Determine the (X, Y) coordinate at the center of the cell enclosing the given text.  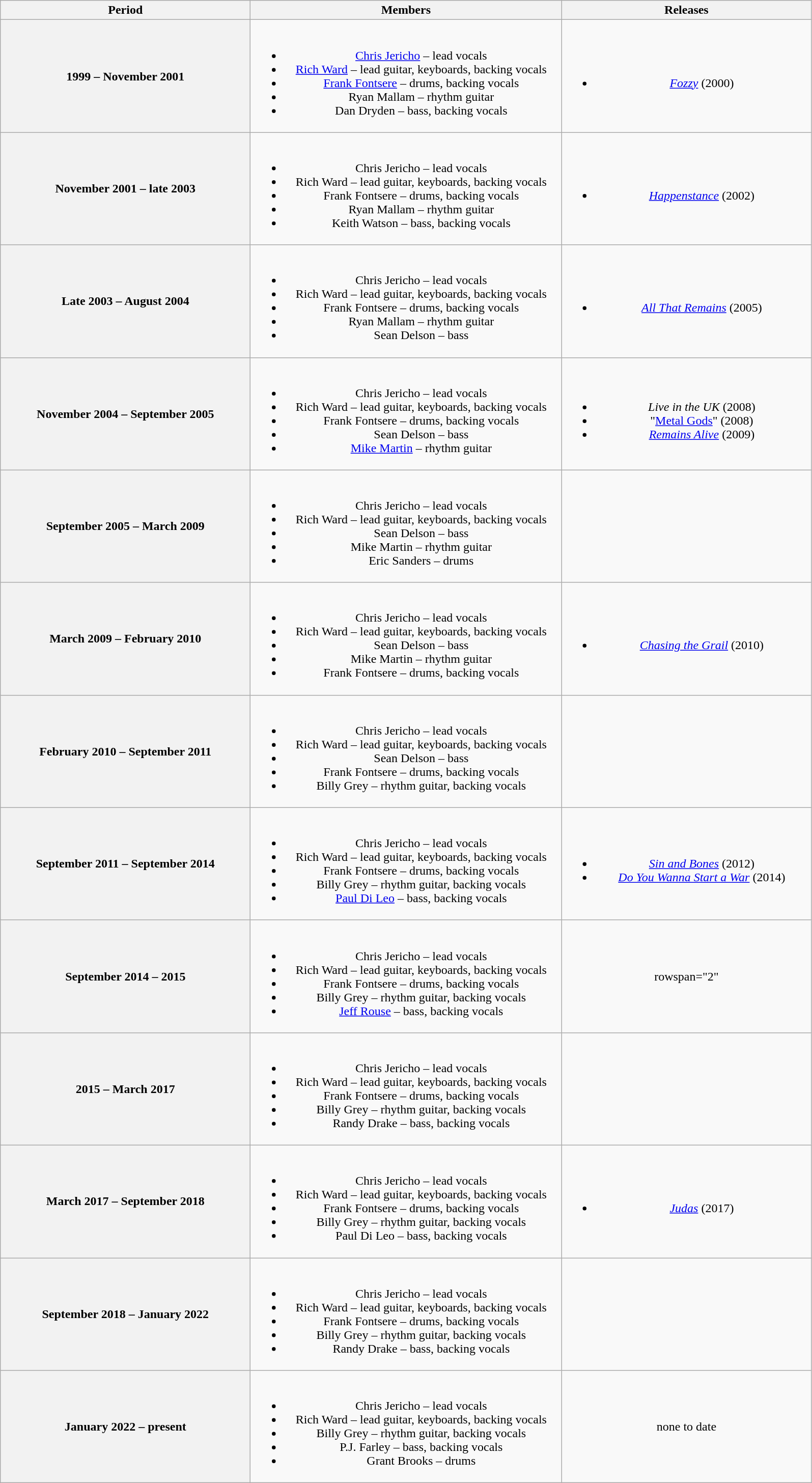
1999 – November 2001 (125, 76)
Members (406, 10)
All That Remains (2005) (686, 301)
November 2001 – late 2003 (125, 188)
Sin and Bones (2012)Do You Wanna Start a War (2014) (686, 863)
September 2005 – March 2009 (125, 526)
Releases (686, 10)
January 2022 – present (125, 1426)
Period (125, 10)
2015 – March 2017 (125, 1088)
rowspan="2" (686, 976)
Judas (2017) (686, 1201)
September 2011 – September 2014 (125, 863)
Fozzy (2000) (686, 76)
Chris Jericho – lead vocalsRich Ward – lead guitar, keyboards, backing vocalsSean Delson – bassMike Martin – rhythm guitarEric Sanders – drums (406, 526)
March 2017 – September 2018 (125, 1201)
Chasing the Grail (2010) (686, 638)
Happenstance (2002) (686, 188)
Live in the UK (2008)"Metal Gods" (2008)Remains Alive (2009) (686, 413)
September 2014 – 2015 (125, 976)
September 2018 – January 2022 (125, 1313)
Late 2003 – August 2004 (125, 301)
March 2009 – February 2010 (125, 638)
none to date (686, 1426)
November 2004 – September 2005 (125, 413)
February 2010 – September 2011 (125, 751)
